Scan for the cell matching the given text and deliver its [X, Y] coordinate at center. 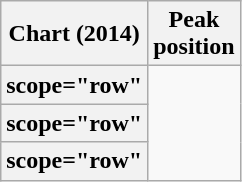
Peakposition [194, 34]
Chart (2014) [74, 34]
